For the text-containing cell, return its midpoint in (X, Y) coordinate format. 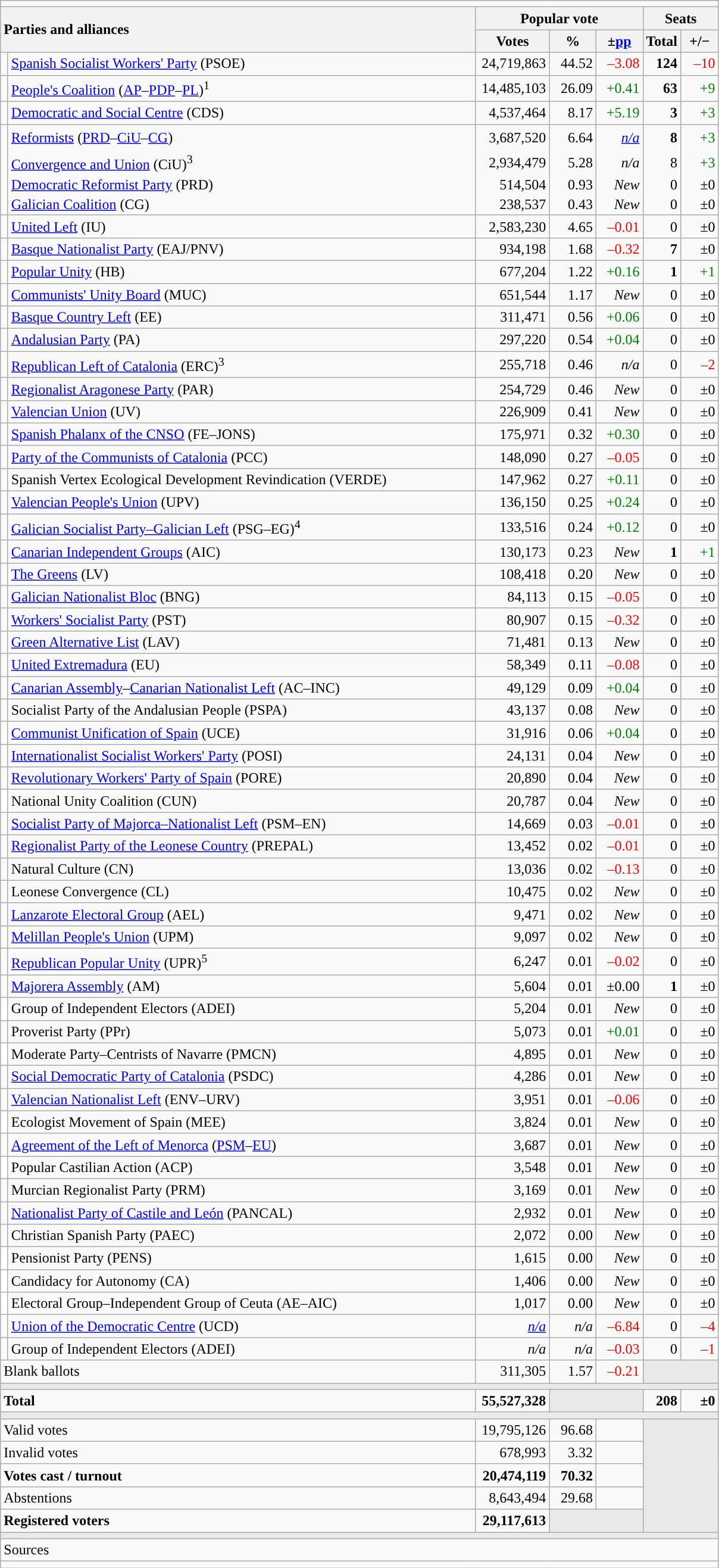
Socialist Party of Majorca–Nationalist Left (PSM–EN) (242, 824)
147,962 (512, 480)
43,137 (512, 710)
+0.30 (619, 434)
514,504 (512, 185)
2,934,479 (512, 163)
9,471 (512, 914)
0.54 (573, 340)
226,909 (512, 412)
–0.06 (619, 1099)
Proverist Party (PPr) (242, 1031)
Majorera Assembly (AM) (242, 986)
Invalid votes (238, 1452)
Popular Castilian Action (ACP) (242, 1167)
3,951 (512, 1099)
+0.16 (619, 272)
–4 (700, 1326)
+0.12 (619, 528)
7 (662, 249)
Registered voters (238, 1520)
49,129 (512, 688)
Electoral Group–Independent Group of Ceuta (AE–AIC) (242, 1304)
255,718 (512, 364)
–3.08 (619, 64)
4,537,464 (512, 113)
13,452 (512, 846)
Spanish Socialist Workers' Party (PSOE) (242, 64)
1,017 (512, 1304)
24,131 (512, 756)
–0.03 (619, 1349)
44.52 (573, 64)
0.03 (573, 824)
Parties and alliances (238, 30)
–0.08 (619, 665)
84,113 (512, 597)
311,305 (512, 1371)
0.32 (573, 434)
677,204 (512, 272)
6.64 (573, 137)
1.17 (573, 295)
5,204 (512, 1009)
Galician Socialist Party–Galician Left (PSG–EG)4 (242, 528)
63 (662, 88)
1.22 (573, 272)
–0.13 (619, 869)
26.09 (573, 88)
0.24 (573, 528)
0.20 (573, 574)
Popular Unity (HB) (242, 272)
208 (662, 1401)
Internationalist Socialist Workers' Party (POSI) (242, 756)
±pp (619, 41)
+/− (700, 41)
Valencian Nationalist Left (ENV–URV) (242, 1099)
Union of the Democratic Centre (UCD) (242, 1326)
96.68 (573, 1430)
297,220 (512, 340)
651,544 (512, 295)
3,687,520 (512, 137)
70.32 (573, 1475)
United Extremadura (EU) (242, 665)
Lanzarote Electoral Group (AEL) (242, 914)
Reformists (PRD–CiU–CG) (242, 137)
24,719,863 (512, 64)
Canarian Independent Groups (AIC) (242, 551)
Democratic Reformist Party (PRD) (242, 185)
0.41 (573, 412)
Agreement of the Left of Menorca (PSM–EU) (242, 1145)
+0.24 (619, 503)
United Left (IU) (242, 226)
0.23 (573, 551)
1.57 (573, 1371)
238,537 (512, 205)
10,475 (512, 891)
31,916 (512, 733)
Socialist Party of the Andalusian People (PSPA) (242, 710)
5,073 (512, 1031)
Christian Spanish Party (PAEC) (242, 1236)
0.11 (573, 665)
+0.11 (619, 480)
National Unity Coalition (CUN) (242, 801)
Party of the Communists of Catalonia (PCC) (242, 457)
Republican Left of Catalonia (ERC)3 (242, 364)
0.06 (573, 733)
Melillan People's Union (UPM) (242, 937)
Blank ballots (238, 1371)
136,150 (512, 503)
5.28 (573, 163)
The Greens (LV) (242, 574)
Popular vote (559, 18)
Revolutionary Workers' Party of Spain (PORE) (242, 778)
% (573, 41)
Basque Country Left (EE) (242, 317)
8.17 (573, 113)
19,795,126 (512, 1430)
–6.84 (619, 1326)
Valencian Union (UV) (242, 412)
–10 (700, 64)
Democratic and Social Centre (CDS) (242, 113)
Moderate Party–Centrists of Navarre (PMCN) (242, 1054)
124 (662, 64)
Valid votes (238, 1430)
Valencian People's Union (UPV) (242, 503)
4,895 (512, 1054)
Canarian Assembly–Canarian Nationalist Left (AC–INC) (242, 688)
2,072 (512, 1236)
–2 (700, 364)
Communist Unification of Spain (UCE) (242, 733)
Spanish Vertex Ecological Development Revindication (VERDE) (242, 480)
3.32 (573, 1452)
Regionalist Aragonese Party (PAR) (242, 389)
Nationalist Party of Castile and León (PANCAL) (242, 1213)
Green Alternative List (LAV) (242, 642)
3,824 (512, 1122)
±0.00 (619, 986)
0.25 (573, 503)
–0.02 (619, 961)
0.93 (573, 185)
55,527,328 (512, 1401)
3 (662, 113)
–0.21 (619, 1371)
Social Democratic Party of Catalonia (PSDC) (242, 1077)
+0.41 (619, 88)
Ecologist Movement of Spain (MEE) (242, 1122)
4,286 (512, 1077)
133,516 (512, 528)
0.13 (573, 642)
934,198 (512, 249)
3,687 (512, 1145)
29,117,613 (512, 1520)
5,604 (512, 986)
1.68 (573, 249)
29.68 (573, 1498)
Andalusian Party (PA) (242, 340)
Sources (359, 1550)
Votes (512, 41)
108,418 (512, 574)
+0.06 (619, 317)
Votes cast / turnout (238, 1475)
Convergence and Union (CiU)3 (242, 163)
Spanish Phalanx of the CNSO (FE–JONS) (242, 434)
20,890 (512, 778)
1,406 (512, 1281)
Basque Nationalist Party (EAJ/PNV) (242, 249)
Abstentions (238, 1498)
+5.19 (619, 113)
3,548 (512, 1167)
Communists' Unity Board (MUC) (242, 295)
0.09 (573, 688)
0.56 (573, 317)
1,615 (512, 1258)
175,971 (512, 434)
71,481 (512, 642)
20,474,119 (512, 1475)
0.08 (573, 710)
58,349 (512, 665)
254,729 (512, 389)
3,169 (512, 1190)
13,036 (512, 869)
6,247 (512, 961)
Candidacy for Autonomy (CA) (242, 1281)
+0.01 (619, 1031)
People's Coalition (AP–PDP–PL)1 (242, 88)
0.43 (573, 205)
+9 (700, 88)
14,669 (512, 824)
Galician Nationalist Bloc (BNG) (242, 597)
148,090 (512, 457)
Leonese Convergence (CL) (242, 891)
311,471 (512, 317)
–1 (700, 1349)
678,993 (512, 1452)
Natural Culture (CN) (242, 869)
Seats (681, 18)
20,787 (512, 801)
Galician Coalition (CG) (242, 205)
2,583,230 (512, 226)
Workers' Socialist Party (PST) (242, 619)
80,907 (512, 619)
130,173 (512, 551)
Pensionist Party (PENS) (242, 1258)
8,643,494 (512, 1498)
Murcian Regionalist Party (PRM) (242, 1190)
Regionalist Party of the Leonese Country (PREPAL) (242, 846)
4.65 (573, 226)
Republican Popular Unity (UPR)5 (242, 961)
2,932 (512, 1213)
14,485,103 (512, 88)
9,097 (512, 937)
